Output the [x, y] coordinate of the center of the cell containing the given text.  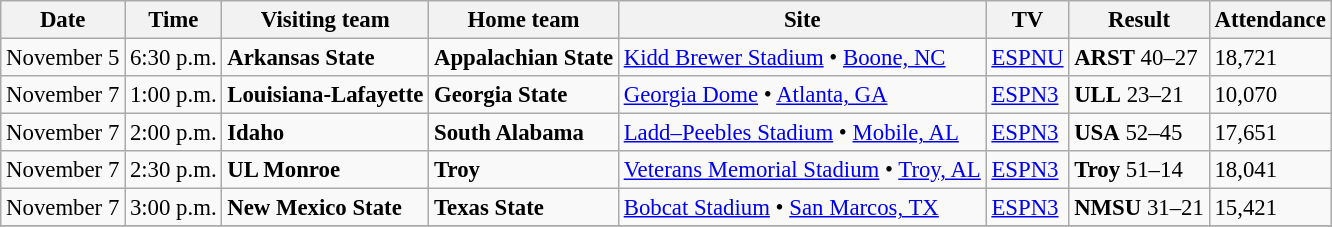
Appalachian State [524, 58]
Ladd–Peebles Stadium • Mobile, AL [802, 133]
South Alabama [524, 133]
18,721 [1270, 58]
Site [802, 20]
Louisiana-Lafayette [326, 95]
Arkansas State [326, 58]
2:00 p.m. [174, 133]
Date [63, 20]
10,070 [1270, 95]
UL Monroe [326, 170]
6:30 p.m. [174, 58]
Veterans Memorial Stadium • Troy, AL [802, 170]
TV [1028, 20]
Attendance [1270, 20]
Troy [524, 170]
Idaho [326, 133]
USA 52–45 [1139, 133]
1:00 p.m. [174, 95]
Georgia State [524, 95]
November 5 [63, 58]
NMSU 31–21 [1139, 208]
New Mexico State [326, 208]
15,421 [1270, 208]
Home team [524, 20]
Result [1139, 20]
2:30 p.m. [174, 170]
Bobcat Stadium • San Marcos, TX [802, 208]
Visiting team [326, 20]
Troy 51–14 [1139, 170]
Time [174, 20]
Georgia Dome • Atlanta, GA [802, 95]
ESPNU [1028, 58]
17,651 [1270, 133]
ULL 23–21 [1139, 95]
3:00 p.m. [174, 208]
18,041 [1270, 170]
Kidd Brewer Stadium • Boone, NC [802, 58]
Texas State [524, 208]
ARST 40–27 [1139, 58]
